Scan for the cell matching the given text and deliver its [X, Y] coordinate at center. 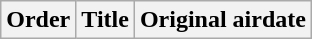
Order [38, 20]
Original airdate [222, 20]
Title [106, 20]
